Scan for the cell matching the given text and deliver its (X, Y) coordinate at center. 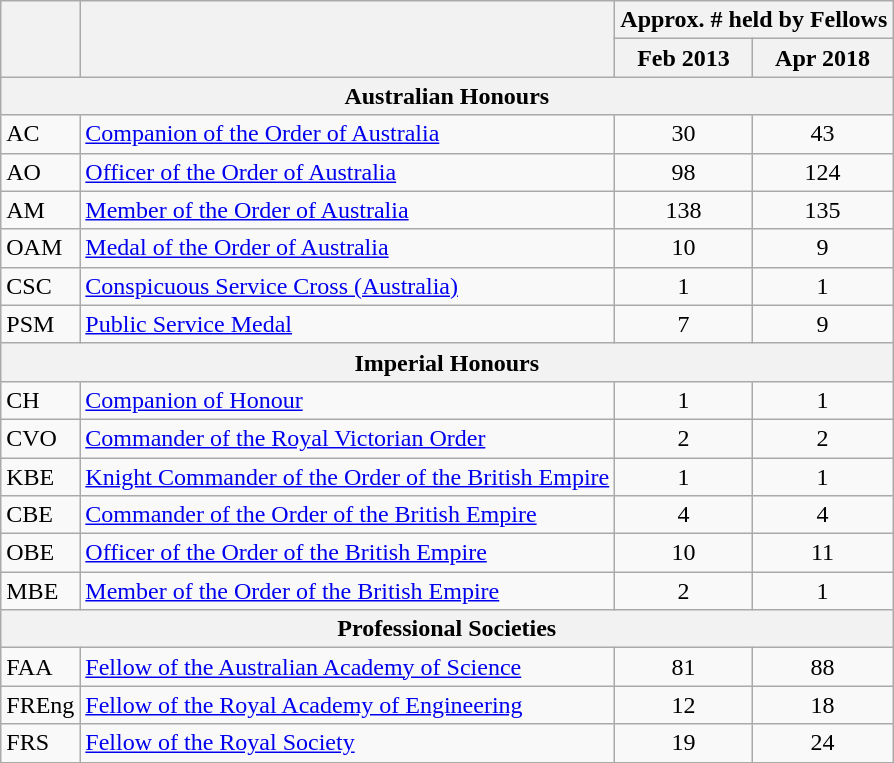
Conspicuous Service Cross (Australia) (348, 286)
124 (822, 172)
KBE (40, 477)
AC (40, 134)
135 (822, 210)
88 (822, 667)
OBE (40, 553)
24 (822, 743)
FAA (40, 667)
12 (684, 705)
CBE (40, 515)
Member of the Order of the British Empire (348, 591)
CVO (40, 438)
Officer of the Order of the British Empire (348, 553)
AM (40, 210)
11 (822, 553)
Australian Honours (447, 96)
CH (40, 400)
Professional Societies (447, 629)
MBE (40, 591)
Commander of the Royal Victorian Order (348, 438)
Feb 2013 (684, 58)
Fellow of the Royal Academy of Engineering (348, 705)
Fellow of the Royal Society (348, 743)
19 (684, 743)
OAM (40, 248)
Knight Commander of the Order of the British Empire (348, 477)
FREng (40, 705)
Officer of the Order of Australia (348, 172)
98 (684, 172)
30 (684, 134)
AO (40, 172)
Fellow of the Australian Academy of Science (348, 667)
Member of the Order of Australia (348, 210)
Approx. # held by Fellows (754, 20)
Commander of the Order of the British Empire (348, 515)
7 (684, 324)
Medal of the Order of Australia (348, 248)
81 (684, 667)
Companion of the Order of Australia (348, 134)
FRS (40, 743)
CSC (40, 286)
43 (822, 134)
138 (684, 210)
Public Service Medal (348, 324)
Apr 2018 (822, 58)
PSM (40, 324)
Companion of Honour (348, 400)
Imperial Honours (447, 362)
18 (822, 705)
